Identify which cell holds the provided text, then report its [x, y] central coordinate. 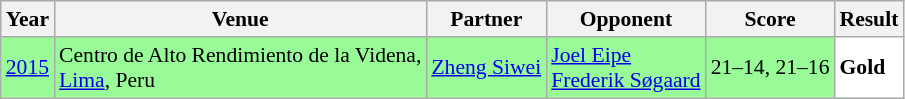
Result [868, 19]
Centro de Alto Rendimiento de la Videna,Lima, Peru [240, 68]
Opponent [626, 19]
Joel Eipe Frederik Søgaard [626, 68]
Partner [486, 19]
Score [770, 19]
Gold [868, 68]
Year [28, 19]
Zheng Siwei [486, 68]
Venue [240, 19]
21–14, 21–16 [770, 68]
2015 [28, 68]
